Scan for the cell matching the given text and deliver its (X, Y) coordinate at center. 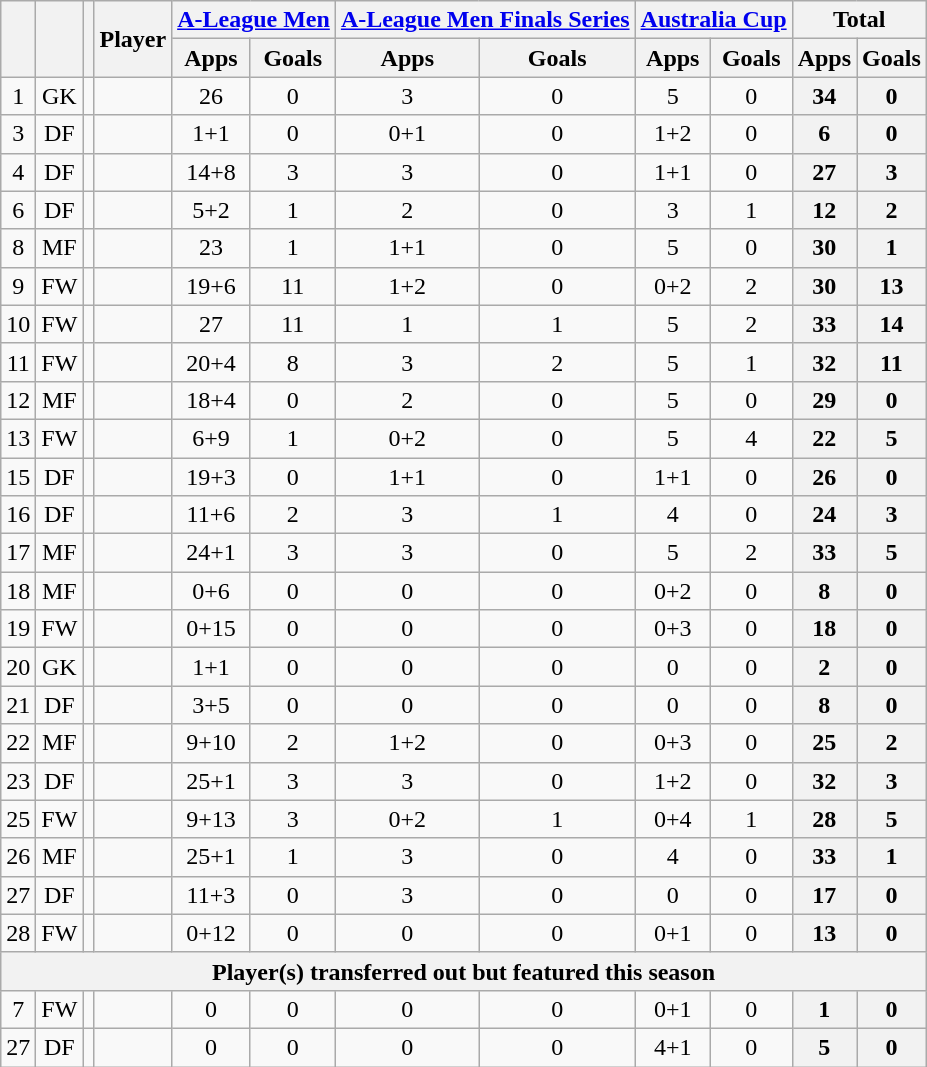
9+10 (212, 743)
14 (892, 324)
24 (824, 515)
20+4 (212, 362)
16 (18, 515)
19 (18, 629)
21 (18, 705)
14+8 (212, 172)
20 (18, 667)
Player (133, 39)
19+3 (212, 477)
34 (824, 96)
Player(s) transferred out but featured this season (464, 971)
A-League Men (254, 20)
11+3 (212, 895)
29 (824, 400)
4+1 (672, 1047)
11+6 (212, 515)
0+4 (672, 819)
24+1 (212, 553)
15 (18, 477)
3+5 (212, 705)
0+6 (212, 591)
Total (859, 20)
0+12 (212, 933)
5+2 (212, 210)
18+4 (212, 400)
A-League Men Finals Series (485, 20)
6+9 (212, 438)
9 (18, 286)
Australia Cup (714, 20)
9+13 (212, 819)
7 (18, 1009)
19+6 (212, 286)
10 (18, 324)
0+15 (212, 629)
